Return the (X, Y) coordinate for the center point of the cell that contains the specified text.  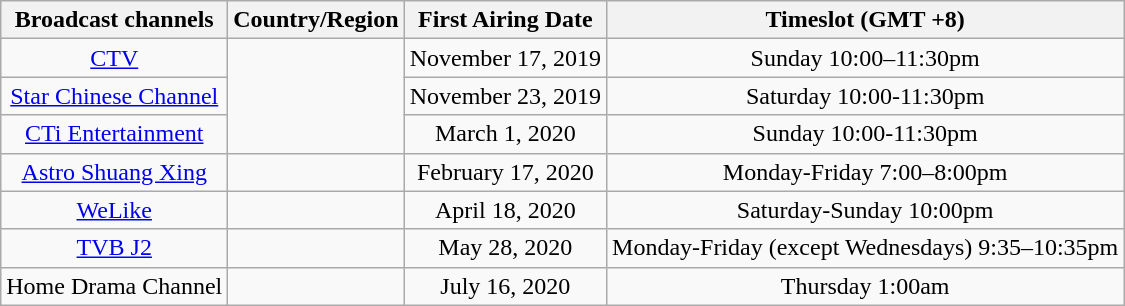
February 17, 2020 (505, 172)
Saturday-Sunday 10:00pm (866, 210)
November 17, 2019 (505, 58)
Star Chinese Channel (114, 96)
Country/Region (316, 20)
Saturday 10:00-11:30pm (866, 96)
CTi Entertainment (114, 134)
July 16, 2020 (505, 286)
Timeslot (GMT +8) (866, 20)
Broadcast channels (114, 20)
CTV (114, 58)
First Airing Date (505, 20)
Sunday 10:00-11:30pm (866, 134)
Home Drama Channel (114, 286)
Monday-Friday 7:00–8:00pm (866, 172)
May 28, 2020 (505, 248)
April 18, 2020 (505, 210)
Monday-Friday (except Wednesdays) 9:35–10:35pm (866, 248)
Astro Shuang Xing (114, 172)
Sunday 10:00–11:30pm (866, 58)
November 23, 2019 (505, 96)
March 1, 2020 (505, 134)
TVB J2 (114, 248)
WeLike (114, 210)
Thursday 1:00am (866, 286)
